Locate the cell with the specified text and output its [X, Y] center coordinate. 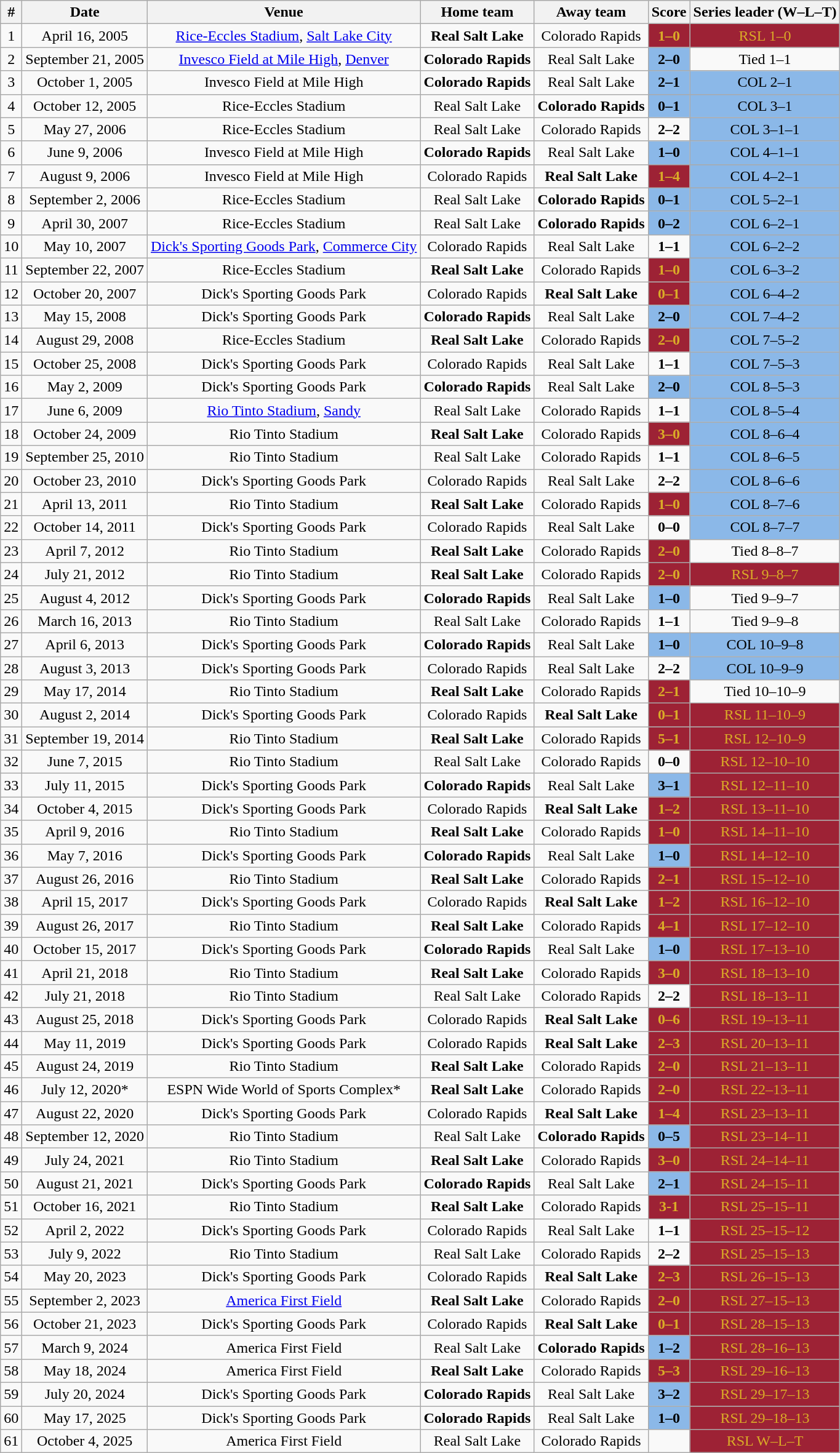
RSL 12–11–10 [765, 785]
24 [11, 574]
May 20, 2023 [85, 1277]
July 21, 2012 [85, 574]
RSL 25–15–13 [765, 1254]
11 [11, 270]
5 [11, 129]
RSL 29–18–13 [765, 1417]
RSL 14–11–10 [765, 832]
50 [11, 1183]
26 [11, 621]
Rio Tinto Stadium, Sandy [284, 410]
April 6, 2013 [85, 644]
7 [11, 176]
17 [11, 410]
August 4, 2012 [85, 598]
Tied 10–10–9 [765, 692]
42 [11, 996]
54 [11, 1277]
April 7, 2012 [85, 551]
RSL 19–13–11 [765, 1019]
October 23, 2010 [85, 481]
October 4, 2025 [85, 1441]
RSL 24–15–11 [765, 1183]
September 22, 2007 [85, 270]
COL 7–4–2 [765, 317]
September 25, 2010 [85, 457]
RSL 12–10–10 [765, 762]
July 24, 2021 [85, 1160]
September 19, 2014 [85, 739]
August 2, 2014 [85, 715]
RSL 17–12–10 [765, 926]
RSL 29–17–13 [765, 1394]
October 16, 2021 [85, 1207]
27 [11, 644]
July 9, 2022 [85, 1254]
October 25, 2008 [85, 364]
August 29, 2008 [85, 340]
21 [11, 504]
3-1 [669, 1207]
April 15, 2017 [85, 902]
April 2, 2022 [85, 1230]
July 12, 2020* [85, 1090]
April 13, 2011 [85, 504]
RSL 21–13–11 [765, 1067]
29 [11, 692]
37 [11, 879]
May 11, 2019 [85, 1043]
RSL 24–14–11 [765, 1160]
RSL 25–15–12 [765, 1230]
October 24, 2009 [85, 434]
COL 10–9–8 [765, 644]
0–2 [669, 223]
COL 8–7–7 [765, 527]
RSL 22–13–11 [765, 1090]
RSL 20–13–11 [765, 1043]
March 9, 2024 [85, 1347]
RSL 13–11–10 [765, 809]
RSL 28–16–13 [765, 1347]
13 [11, 317]
0–5 [669, 1137]
36 [11, 855]
59 [11, 1394]
COL 4–1–1 [765, 153]
Tied 9–9–7 [765, 598]
COL 5–2–1 [765, 199]
Venue [284, 12]
31 [11, 739]
COL 7–5–3 [765, 364]
58 [11, 1371]
May 27, 2006 [85, 129]
56 [11, 1324]
October 20, 2007 [85, 294]
RSL 25–15–11 [765, 1207]
18 [11, 434]
April 30, 2007 [85, 223]
12 [11, 294]
August 26, 2016 [85, 879]
September 12, 2020 [85, 1137]
3–2 [669, 1394]
20 [11, 481]
48 [11, 1137]
53 [11, 1254]
October 1, 2005 [85, 82]
RSL 23–13–11 [765, 1113]
46 [11, 1090]
28 [11, 668]
41 [11, 972]
Date [85, 12]
3 [11, 82]
June 6, 2009 [85, 410]
July 21, 2018 [85, 996]
March 16, 2013 [85, 621]
RSL W–L–T [765, 1441]
June 7, 2015 [85, 762]
April 21, 2018 [85, 972]
43 [11, 1019]
39 [11, 926]
51 [11, 1207]
Tied 1–1 [765, 59]
60 [11, 1417]
23 [11, 551]
COL 6–2–2 [765, 246]
May 17, 2014 [85, 692]
9 [11, 223]
3–1 [669, 785]
40 [11, 949]
34 [11, 809]
June 9, 2006 [85, 153]
May 7, 2016 [85, 855]
5–3 [669, 1371]
35 [11, 832]
30 [11, 715]
May 15, 2008 [85, 317]
May 10, 2007 [85, 246]
May 18, 2024 [85, 1371]
47 [11, 1113]
49 [11, 1160]
25 [11, 598]
August 24, 2019 [85, 1067]
55 [11, 1300]
10 [11, 246]
Score [669, 12]
RSL 18–13–10 [765, 972]
COL 4–2–1 [765, 176]
April 9, 2016 [85, 832]
22 [11, 527]
COL 8–6–4 [765, 434]
Away team [591, 12]
May 2, 2009 [85, 387]
COL 7–5–2 [765, 340]
COL 8–7–6 [765, 504]
1 [11, 36]
August 22, 2020 [85, 1113]
COL 2–1 [765, 82]
COL 6–4–2 [765, 294]
16 [11, 387]
August 25, 2018 [85, 1019]
July 11, 2015 [85, 785]
RSL 12–10–9 [765, 739]
6 [11, 153]
33 [11, 785]
Series leader (W–L–T) [765, 12]
COL 8–6–5 [765, 457]
RSL 16–12–10 [765, 902]
38 [11, 902]
Tied 9–9–8 [765, 621]
15 [11, 364]
COL 8–5–3 [765, 387]
October 15, 2017 [85, 949]
RSL 26–15–13 [765, 1277]
0–6 [669, 1019]
RSL 23–14–11 [765, 1137]
COL 8–6–6 [765, 481]
September 2, 2006 [85, 199]
Home team [478, 12]
September 21, 2005 [85, 59]
RSL 27–15–13 [765, 1300]
RSL 14–12–10 [765, 855]
May 17, 2025 [85, 1417]
Dick's Sporting Goods Park, Commerce City [284, 246]
August 21, 2021 [85, 1183]
October 12, 2005 [85, 106]
4 [11, 106]
4–1 [669, 926]
October 4, 2015 [85, 809]
COL 8–5–4 [765, 410]
COL 3–1–1 [765, 129]
RSL 1–0 [765, 36]
RSL 9–8–7 [765, 574]
October 14, 2011 [85, 527]
57 [11, 1347]
COL 10–9–9 [765, 668]
RSL 28–15–13 [765, 1324]
RSL 11–10–9 [765, 715]
45 [11, 1067]
Rice-Eccles Stadium, Salt Lake City [284, 36]
61 [11, 1441]
Invesco Field at Mile High, Denver [284, 59]
Tied 8–8–7 [765, 551]
5–1 [669, 739]
# [11, 12]
August 26, 2017 [85, 926]
8 [11, 199]
August 3, 2013 [85, 668]
44 [11, 1043]
19 [11, 457]
52 [11, 1230]
2 [11, 59]
COL 6–3–2 [765, 270]
August 9, 2006 [85, 176]
14 [11, 340]
32 [11, 762]
RSL 29–16–13 [765, 1371]
COL 3–1 [765, 106]
RSL 18–13–11 [765, 996]
RSL 15–12–10 [765, 879]
April 16, 2005 [85, 36]
October 21, 2023 [85, 1324]
COL 6–2–1 [765, 223]
July 20, 2024 [85, 1394]
ESPN Wide World of Sports Complex* [284, 1090]
RSL 17–13–10 [765, 949]
September 2, 2023 [85, 1300]
